Find where the given text appears and provide that cell's center as [X, Y] coordinate. 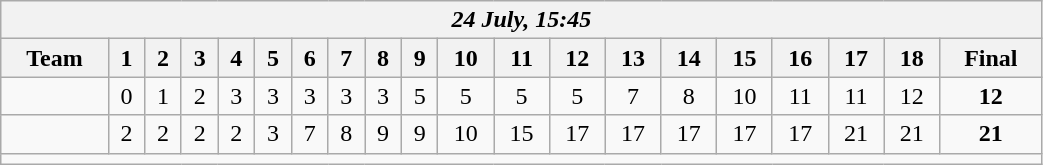
6 [310, 58]
0 [126, 96]
13 [633, 58]
16 [800, 58]
18 [912, 58]
24 July, 15:45 [522, 20]
14 [689, 58]
4 [236, 58]
Team [54, 58]
Final [991, 58]
